Capture the cell that displays the provided text and extract its (x, y) central coordinate. 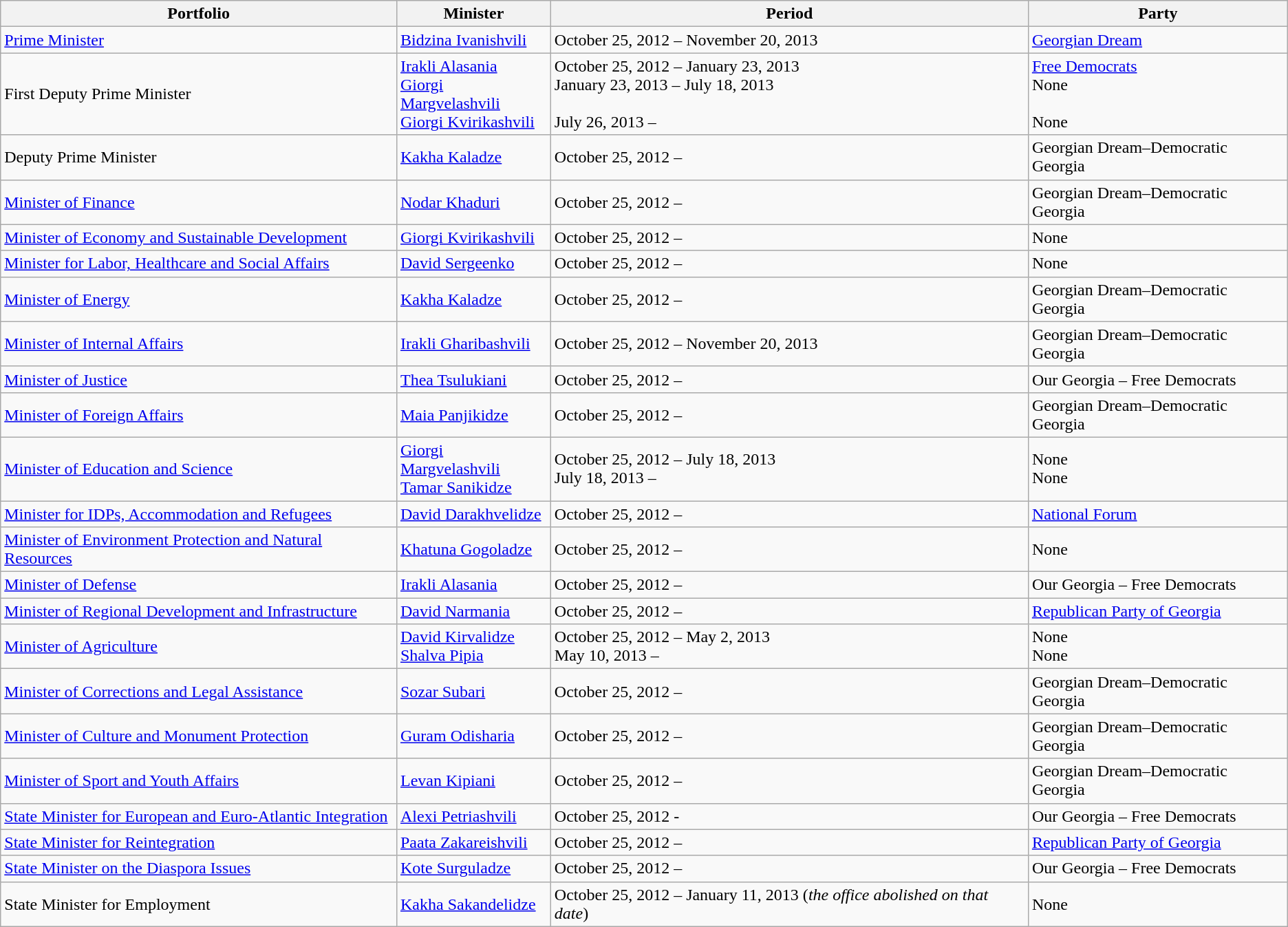
Irakli AlasaniaGiorgi MargvelashviliGiorgi Kvirikashvili (473, 94)
Minister of Environment Protection and Natural Resources (199, 549)
Deputy Prime Minister (199, 157)
Paata Zakareishvili (473, 842)
Prime Minister (199, 40)
Minister of Internal Affairs (199, 344)
David Sergeenko (473, 264)
Minister of Defense (199, 585)
Alexi Petriashvili (473, 816)
October 25, 2012 - (789, 816)
Free DemocratsNone None (1157, 94)
Irakli Alasania (473, 585)
Period (789, 14)
Minister of Culture and Monument Protection (199, 736)
Minister of Economy and Sustainable Development (199, 237)
Minister of Energy (199, 299)
Minister (473, 14)
Bidzina Ivanishvili (473, 40)
National Forum (1157, 514)
Portfolio (199, 14)
Party (1157, 14)
State Minister on the Diaspora Issues (199, 869)
Irakli Gharibashvili (473, 344)
Minister of Finance (199, 202)
State Minister for Reintegration (199, 842)
David Darakhvelidze (473, 514)
First Deputy Prime Minister (199, 94)
Giorgi Kvirikashvili (473, 237)
State Minister for European and Euro-Atlantic Integration (199, 816)
October 25, 2012 – July 18, 2013July 18, 2013 – (789, 469)
Sozar Subari (473, 691)
Minister of Agriculture (199, 647)
Khatuna Gogoladze (473, 549)
David KirvalidzeShalva Pipia (473, 647)
Kote Surguladze (473, 869)
Minister of Sport and Youth Affairs (199, 780)
Minister of Foreign Affairs (199, 414)
David Narmania (473, 611)
Minister of Regional Development and Infrastructure (199, 611)
Levan Kipiani (473, 780)
Giorgi MargvelashviliTamar Sanikidze (473, 469)
Nodar Khaduri (473, 202)
Minister of Corrections and Legal Assistance (199, 691)
Minister of Justice (199, 379)
Georgian Dream (1157, 40)
State Minister for Employment (199, 904)
Maia Panjikidze (473, 414)
Thea Tsulukiani (473, 379)
October 25, 2012 – January 11, 2013 (the office abolished on that date) (789, 904)
Minister for Labor, Healthcare and Social Affairs (199, 264)
Guram Odisharia (473, 736)
October 25, 2012 – January 23, 2013January 23, 2013 – July 18, 2013 July 26, 2013 – (789, 94)
Kakha Sakandelidze (473, 904)
October 25, 2012 – May 2, 2013May 10, 2013 – (789, 647)
Minister of Education and Science (199, 469)
Minister for IDPs, Accommodation and Refugees (199, 514)
